Output the (X, Y) coordinate of the center of the cell containing the given text.  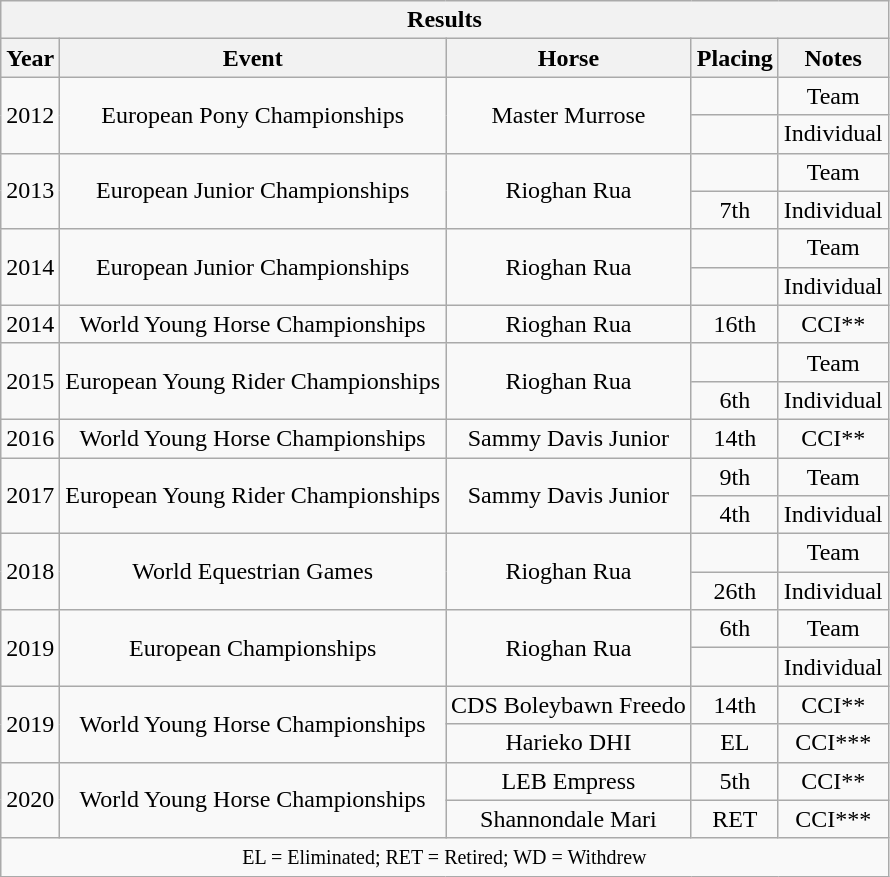
2017 (30, 496)
World Equestrian Games (253, 572)
Shannondale Mari (569, 819)
9th (734, 477)
CDS Boleybawn Freedo (569, 705)
Master Murrose (569, 115)
RET (734, 819)
EL = Eliminated; RET = Retired; WD = Withdrew (444, 857)
4th (734, 515)
2020 (30, 800)
2013 (30, 191)
5th (734, 781)
European Championships (253, 648)
Horse (569, 58)
Harieko DHI (569, 743)
16th (734, 324)
Placing (734, 58)
Results (444, 20)
EL (734, 743)
2018 (30, 572)
7th (734, 210)
26th (734, 591)
2012 (30, 115)
European Pony Championships (253, 115)
Event (253, 58)
2016 (30, 438)
2015 (30, 381)
Year (30, 58)
Notes (833, 58)
LEB Empress (569, 781)
